Pinpoint the cell where the given text exists, returning its (X, Y) midpoint coordinate. 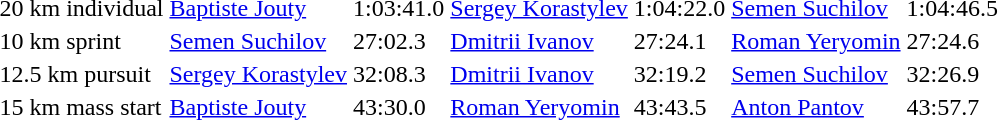
27:24.1 (679, 41)
32:08.3 (399, 74)
32:19.2 (679, 74)
27:02.3 (399, 41)
Roman Yeryomin (816, 41)
Sergey Korastylev (258, 74)
